Locate the cell with the specified text and output its [X, Y] center coordinate. 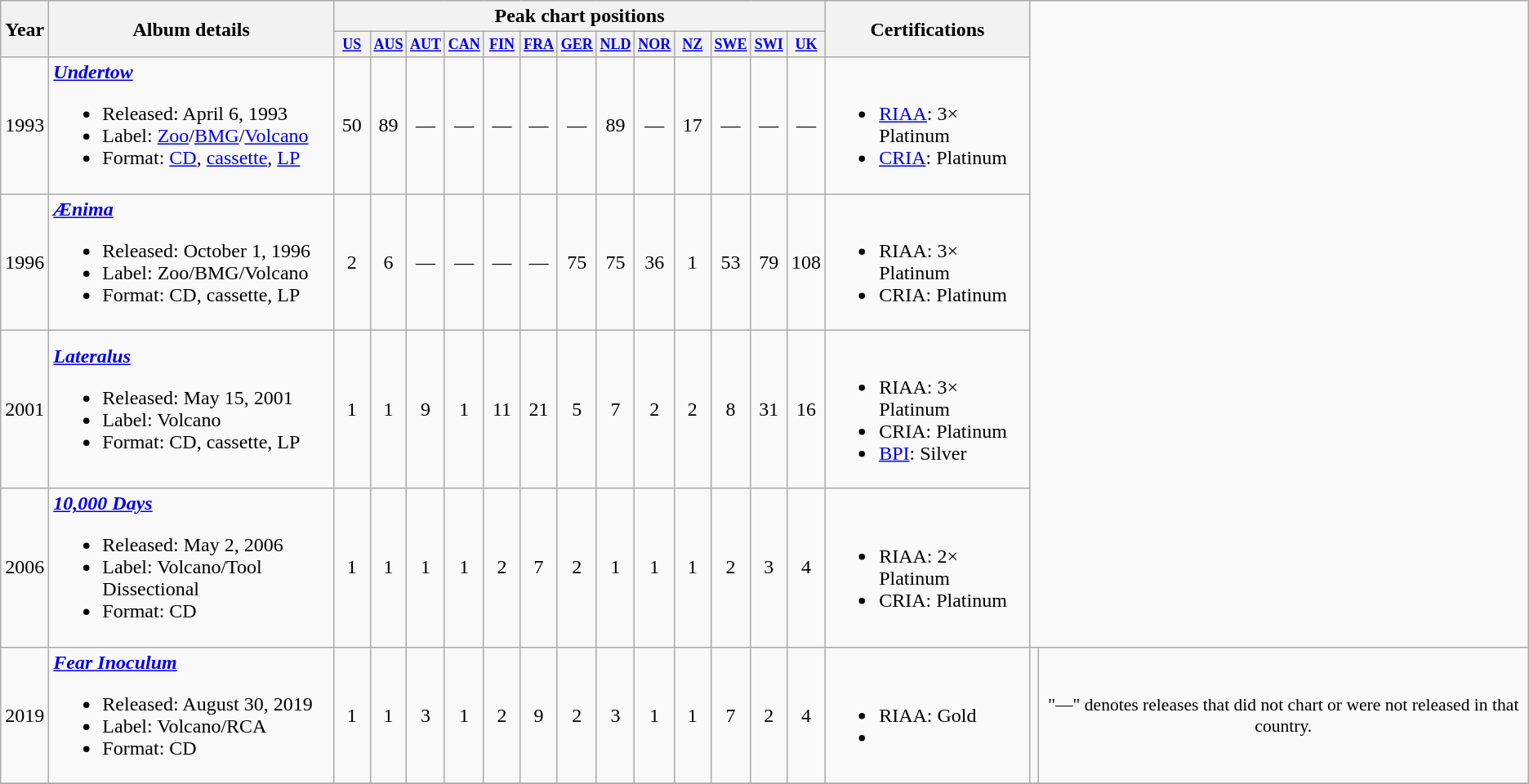
"—" denotes releases that did not chart or were not released in that country. [1283, 715]
Certifications [928, 29]
50 [351, 126]
UndertowReleased: April 6, 1993Label: Zoo/BMG/VolcanoFormat: CD, cassette, LP [191, 126]
LateralusReleased: May 15, 2001Label: VolcanoFormat: CD, cassette, LP [191, 409]
21 [539, 409]
SWE [730, 44]
RIAA: Gold [928, 715]
10,000 DaysReleased: May 2, 2006Label: Volcano/Tool DissectionalFormat: CD [191, 568]
FIN [501, 44]
ÆnimaReleased: October 1, 1996Label: Zoo/BMG/VolcanoFormat: CD, cassette, LP [191, 261]
17 [693, 126]
FRA [539, 44]
US [351, 44]
AUS [389, 44]
RIAA: 2× PlatinumCRIA: Platinum [928, 568]
NZ [693, 44]
1996 [25, 261]
11 [501, 409]
AUT [426, 44]
5 [577, 409]
2019 [25, 715]
6 [389, 261]
Album details [191, 29]
RIAA: 3× PlatinumCRIA: PlatinumBPI: Silver [928, 409]
53 [730, 261]
CAN [464, 44]
36 [655, 261]
NLD [616, 44]
GER [577, 44]
31 [769, 409]
79 [769, 261]
Fear InoculumReleased: August 30, 2019Label: Volcano/RCAFormat: CD [191, 715]
NOR [655, 44]
Peak chart positions [579, 16]
2006 [25, 568]
108 [807, 261]
SWI [769, 44]
2001 [25, 409]
UK [807, 44]
Year [25, 29]
8 [730, 409]
1993 [25, 126]
16 [807, 409]
